Return (x, y) of the center of cell containing provided text 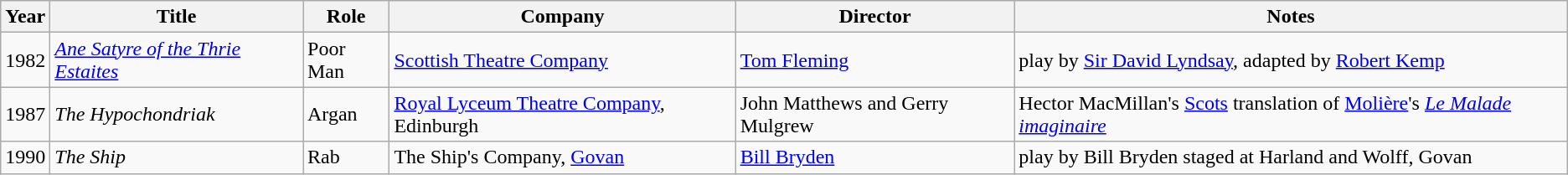
Title (177, 17)
Bill Bryden (874, 157)
play by Bill Bryden staged at Harland and Wolff, Govan (1291, 157)
Year (25, 17)
Role (347, 17)
Rab (347, 157)
John Matthews and Gerry Mulgrew (874, 114)
The Ship's Company, Govan (563, 157)
1990 (25, 157)
Director (874, 17)
The Ship (177, 157)
Scottish Theatre Company (563, 60)
play by Sir David Lyndsay, adapted by Robert Kemp (1291, 60)
1982 (25, 60)
Argan (347, 114)
The Hypochondriak (177, 114)
Royal Lyceum Theatre Company, Edinburgh (563, 114)
Hector MacMillan's Scots translation of Molière's Le Malade imaginaire (1291, 114)
Notes (1291, 17)
Poor Man (347, 60)
Ane Satyre of the Thrie Estaites (177, 60)
Company (563, 17)
Tom Fleming (874, 60)
1987 (25, 114)
